From the cell containing the given text, extract its center point as (x, y) coordinate. 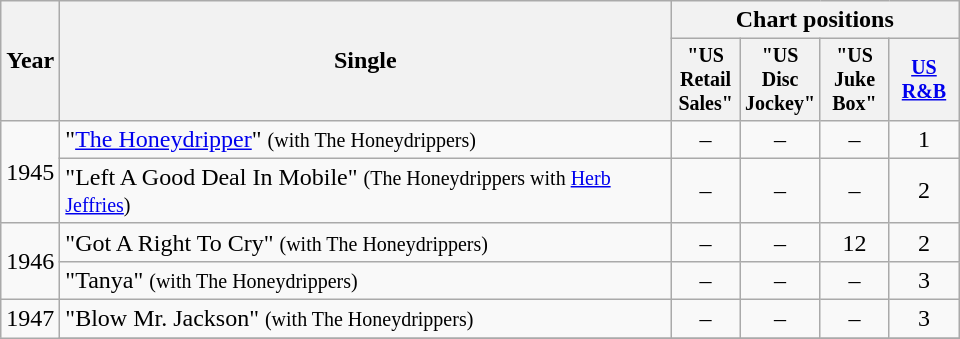
1947 (30, 319)
"Left A Good Deal In Mobile" (The Honeydrippers with Herb Jeffries) (366, 190)
Single (366, 61)
Year (30, 61)
1946 (30, 261)
1945 (30, 172)
"Tanya" (with The Honeydrippers) (366, 280)
"Got A Right To Cry" (with The Honeydrippers) (366, 242)
USR&B (924, 80)
Chart positions (815, 20)
"US Retail Sales" (706, 80)
"US Juke Box" (854, 80)
"Blow Mr. Jackson" (with The Honeydrippers) (366, 319)
12 (854, 242)
"The Honeydripper" (with The Honeydrippers) (366, 139)
"US Disc Jockey" (780, 80)
1 (924, 139)
